Extract the (X, Y) coordinate from the center of the cell holding the provided text.  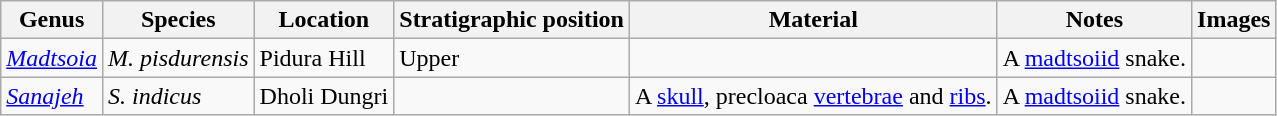
Images (1234, 20)
Pidura Hill (324, 58)
Madtsoia (52, 58)
Location (324, 20)
Dholi Dungri (324, 96)
Species (178, 20)
Stratigraphic position (512, 20)
Upper (512, 58)
S. indicus (178, 96)
Genus (52, 20)
Sanajeh (52, 96)
Material (814, 20)
M. pisdurensis (178, 58)
Notes (1094, 20)
A skull, precloaca vertebrae and ribs. (814, 96)
